Search for the cell housing the specified text and yield its [X, Y] center coordinate. 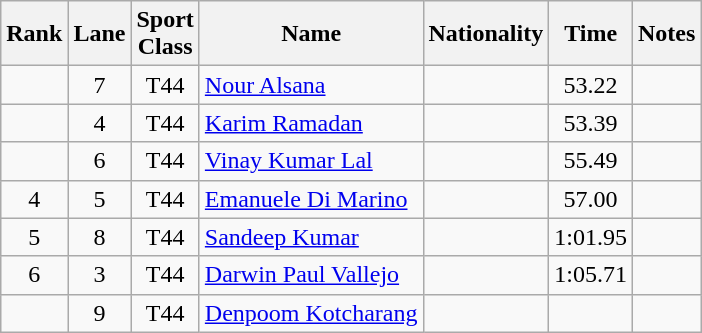
Darwin Paul Vallejo [311, 275]
53.39 [591, 123]
1:05.71 [591, 275]
57.00 [591, 199]
9 [100, 313]
55.49 [591, 161]
7 [100, 85]
SportClass [165, 34]
Rank [34, 34]
Nationality [486, 34]
Vinay Kumar Lal [311, 161]
53.22 [591, 85]
Notes [666, 34]
1:01.95 [591, 237]
Name [311, 34]
Time [591, 34]
8 [100, 237]
Nour Alsana [311, 85]
Emanuele Di Marino [311, 199]
Sandeep Kumar [311, 237]
3 [100, 275]
Denpoom Kotcharang [311, 313]
Karim Ramadan [311, 123]
Lane [100, 34]
